Provide the (X, Y) coordinate of the cell's center where the given text is located.  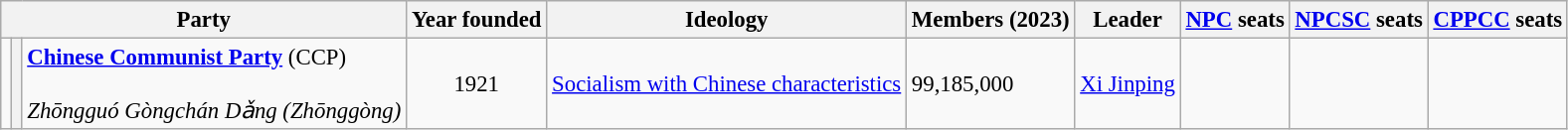
CPPCC seats (1497, 20)
Chinese Communist Party (CCP)Zhōngguó Gòngchán Dǎng (Zhōnggòng) (215, 84)
Party (204, 20)
Xi Jinping (1128, 84)
1921 (477, 84)
Leader (1128, 20)
Socialism with Chinese characteristics (727, 84)
NPC seats (1235, 20)
Year founded (477, 20)
NPCSC seats (1358, 20)
Members (2023) (990, 20)
99,185,000 (990, 84)
Ideology (727, 20)
